Provide the (X, Y) coordinate of the cell's center where the given text is located.  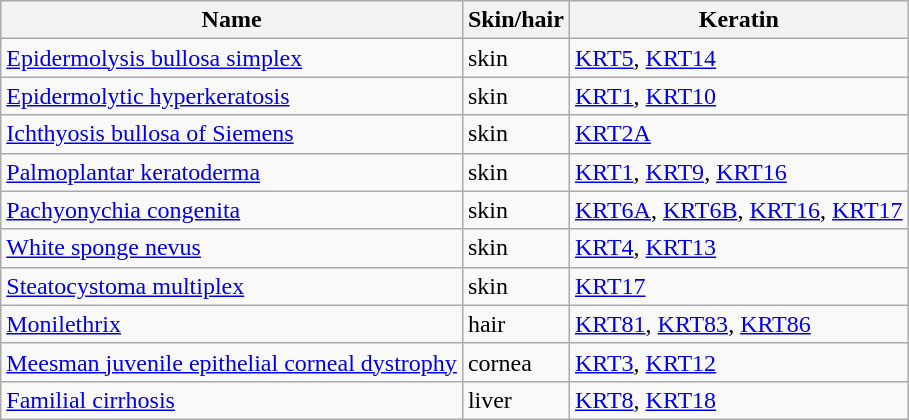
Name (232, 20)
Meesman juvenile epithelial corneal dystrophy (232, 362)
Palmoplantar keratoderma (232, 172)
KRT8, KRT18 (738, 400)
Familial cirrhosis (232, 400)
KRT1, KRT9, KRT16 (738, 172)
KRT3, KRT12 (738, 362)
White sponge nevus (232, 248)
KRT81, KRT83, KRT86 (738, 324)
Epidermolysis bullosa simplex (232, 58)
KRT1, KRT10 (738, 96)
KRT5, KRT14 (738, 58)
KRT2A (738, 134)
cornea (516, 362)
Ichthyosis bullosa of Siemens (232, 134)
Keratin (738, 20)
Pachyonychia congenita (232, 210)
Monilethrix (232, 324)
KRT6A, KRT6B, KRT16, KRT17 (738, 210)
Epidermolytic hyperkeratosis (232, 96)
hair (516, 324)
KRT17 (738, 286)
liver (516, 400)
Steatocystoma multiplex (232, 286)
Skin/hair (516, 20)
KRT4, KRT13 (738, 248)
